Provide the (x, y) coordinate of the cell's center where the given text is located.  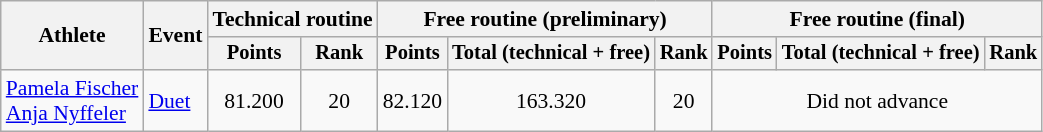
Athlete (72, 36)
Free routine (preliminary) (546, 19)
81.200 (254, 100)
Pamela FischerAnja Nyffeler (72, 100)
Free routine (final) (877, 19)
Technical routine (292, 19)
Did not advance (877, 100)
Duet (175, 100)
Event (175, 36)
163.320 (551, 100)
82.120 (412, 100)
